Scan for the cell matching the given text and deliver its [x, y] coordinate at center. 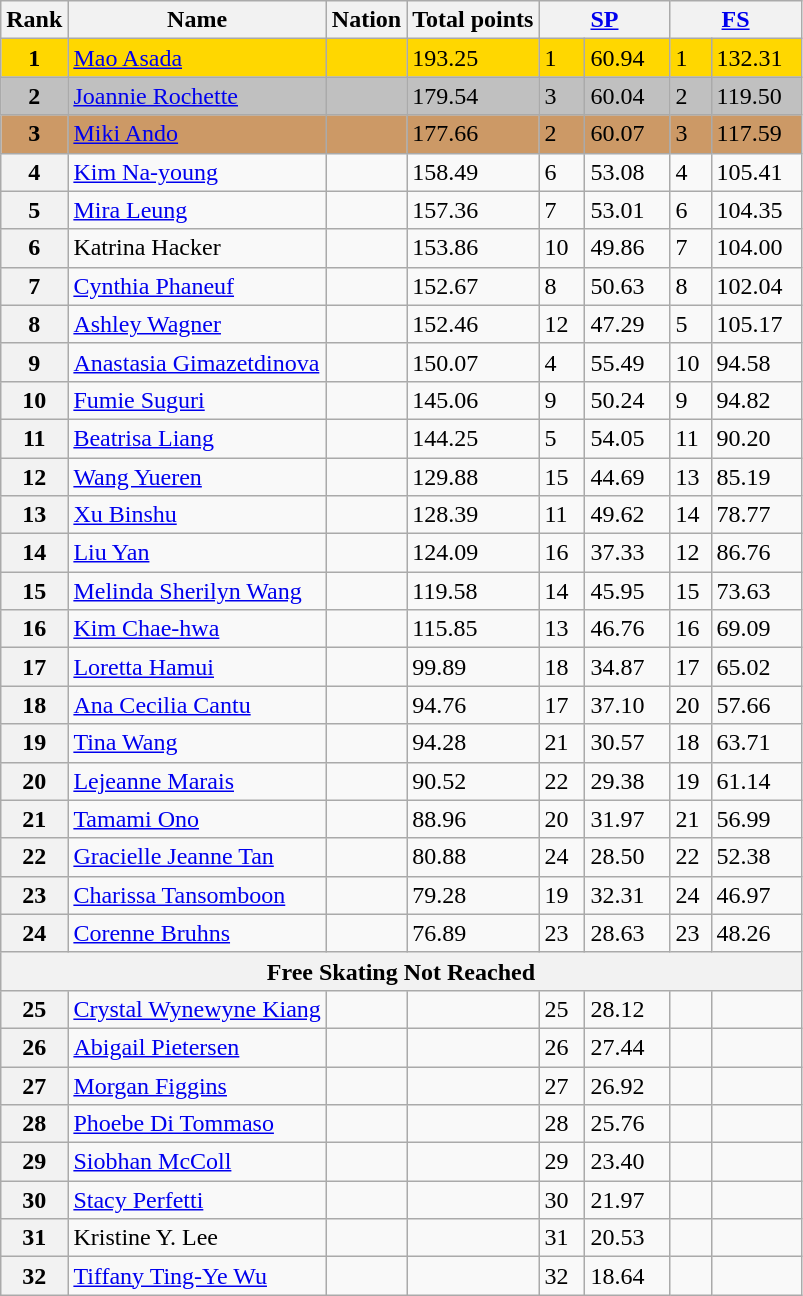
53.01 [628, 210]
57.66 [756, 705]
90.52 [473, 781]
152.46 [473, 324]
76.89 [473, 933]
Loretta Hamui [197, 667]
Beatrisa Liang [197, 438]
94.28 [473, 743]
61.14 [756, 781]
Kim Na-young [197, 172]
Gracielle Jeanne Tan [197, 857]
Abigail Pietersen [197, 1047]
Mira Leung [197, 210]
132.31 [756, 58]
45.95 [628, 591]
28.12 [628, 1009]
179.54 [473, 96]
124.09 [473, 553]
31.97 [628, 819]
145.06 [473, 400]
Melinda Sherilyn Wang [197, 591]
Miki Ando [197, 134]
Cynthia Phaneuf [197, 286]
Phoebe Di Tommaso [197, 1124]
26.92 [628, 1085]
55.49 [628, 362]
52.38 [756, 857]
Ashley Wagner [197, 324]
80.88 [473, 857]
Free Skating Not Reached [401, 971]
129.88 [473, 477]
32.31 [628, 895]
Stacy Perfetti [197, 1200]
Crystal Wynewyne Kiang [197, 1009]
153.86 [473, 248]
Lejeanne Marais [197, 781]
27.44 [628, 1047]
Corenne Bruhns [197, 933]
117.59 [756, 134]
Kristine Y. Lee [197, 1238]
Katrina Hacker [197, 248]
60.94 [628, 58]
30.57 [628, 743]
152.67 [473, 286]
Mao Asada [197, 58]
88.96 [473, 819]
46.76 [628, 629]
48.26 [756, 933]
79.28 [473, 895]
99.89 [473, 667]
46.97 [756, 895]
150.07 [473, 362]
Ana Cecilia Cantu [197, 705]
Anastasia Gimazetdinova [197, 362]
Wang Yueren [197, 477]
60.04 [628, 96]
21.97 [628, 1200]
104.00 [756, 248]
23.40 [628, 1162]
18.64 [628, 1276]
47.29 [628, 324]
56.99 [756, 819]
94.58 [756, 362]
119.50 [756, 96]
85.19 [756, 477]
FS [736, 20]
144.25 [473, 438]
34.87 [628, 667]
Name [197, 20]
Xu Binshu [197, 515]
157.36 [473, 210]
Rank [34, 20]
Morgan Figgins [197, 1085]
102.04 [756, 286]
Siobhan McColl [197, 1162]
158.49 [473, 172]
29.38 [628, 781]
53.08 [628, 172]
65.02 [756, 667]
63.71 [756, 743]
104.35 [756, 210]
Tamami Ono [197, 819]
25.76 [628, 1124]
54.05 [628, 438]
86.76 [756, 553]
115.85 [473, 629]
28.50 [628, 857]
Total points [473, 20]
28.63 [628, 933]
94.76 [473, 705]
105.41 [756, 172]
60.07 [628, 134]
Tina Wang [197, 743]
73.63 [756, 591]
Liu Yan [197, 553]
177.66 [473, 134]
Fumie Suguri [197, 400]
50.63 [628, 286]
128.39 [473, 515]
94.82 [756, 400]
193.25 [473, 58]
105.17 [756, 324]
Joannie Rochette [197, 96]
Kim Chae-hwa [197, 629]
Charissa Tansomboon [197, 895]
90.20 [756, 438]
78.77 [756, 515]
SP [604, 20]
37.10 [628, 705]
49.62 [628, 515]
69.09 [756, 629]
44.69 [628, 477]
37.33 [628, 553]
50.24 [628, 400]
Tiffany Ting-Ye Wu [197, 1276]
Nation [366, 20]
49.86 [628, 248]
20.53 [628, 1238]
119.58 [473, 591]
